Provide the (X, Y) coordinate of the cell's center where the given text is located.  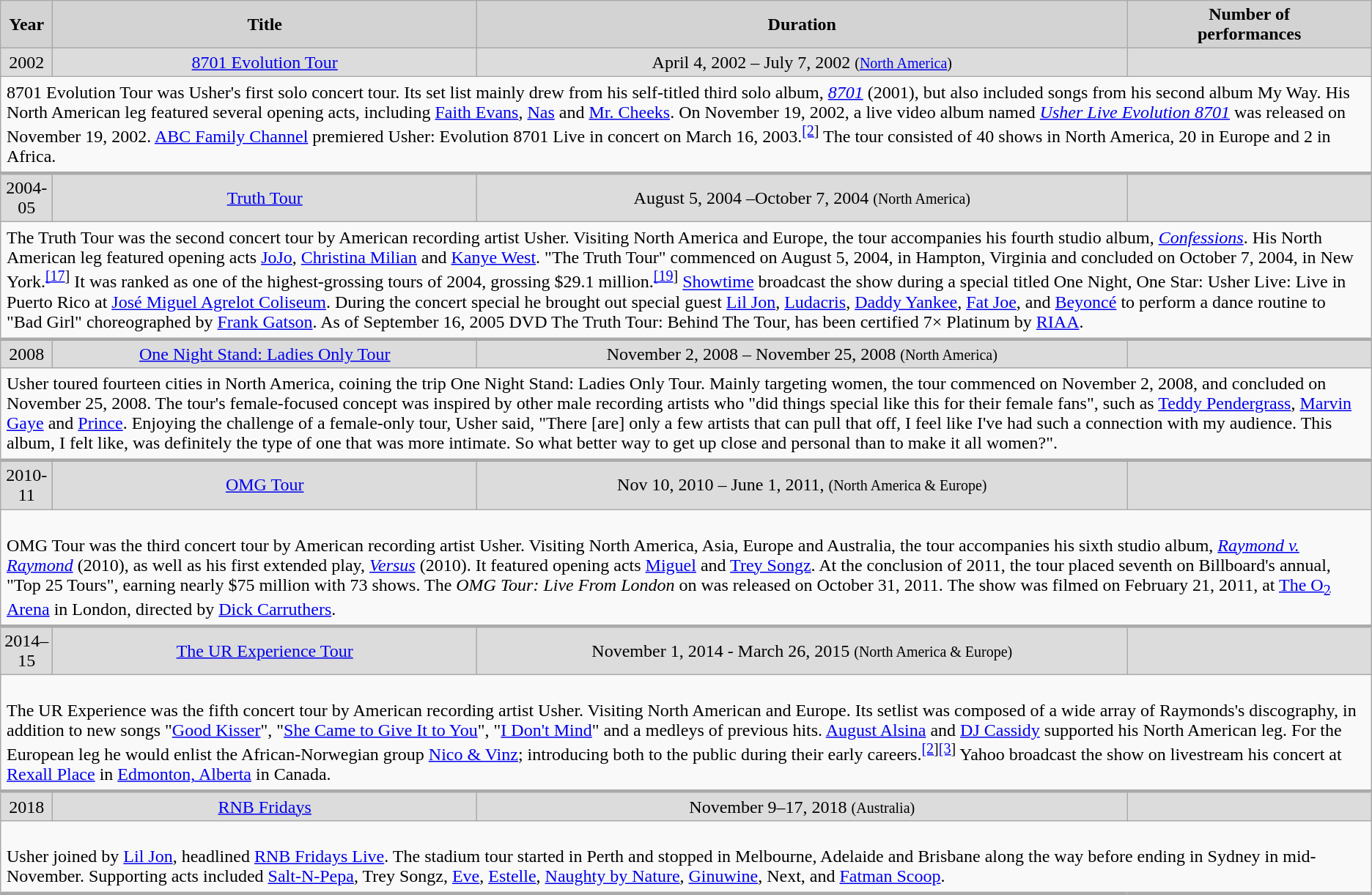
November 9–17, 2018 (Australia) (802, 806)
2010-11 (26, 485)
Nov 10, 2010 – June 1, 2011, (North America & Europe) (802, 485)
Truth Tour (265, 198)
August 5, 2004 –October 7, 2004 (North America) (802, 198)
Number ofperformances (1249, 25)
November 1, 2014 - March 26, 2015 (North America & Europe) (802, 651)
November 2, 2008 – November 25, 2008 (North America) (802, 353)
2018 (26, 806)
2002 (26, 62)
OMG Tour (265, 485)
Title (265, 25)
The UR Experience Tour (265, 651)
8701 Evolution Tour (265, 62)
RNB Fridays (265, 806)
One Night Stand: Ladies Only Tour (265, 353)
2014–15 (26, 651)
Duration (802, 25)
Year (26, 25)
2008 (26, 353)
April 4, 2002 – July 7, 2002 (North America) (802, 62)
2004-05 (26, 198)
